Scan for the cell matching the given text and deliver its (x, y) coordinate at center. 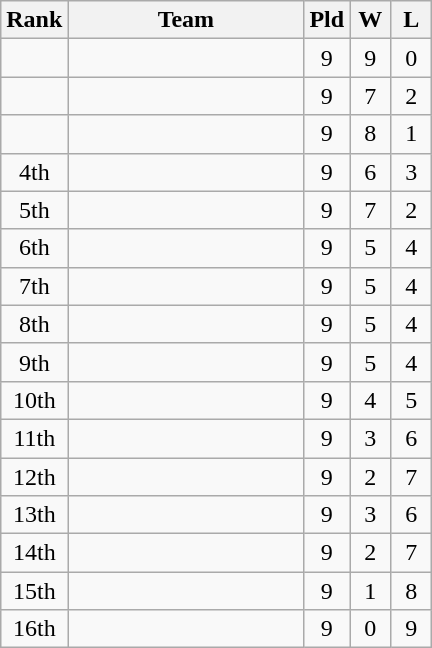
L (412, 20)
14th (34, 553)
16th (34, 629)
4th (34, 172)
Rank (34, 20)
11th (34, 438)
15th (34, 591)
7th (34, 286)
13th (34, 515)
W (370, 20)
Pld (327, 20)
9th (34, 362)
12th (34, 477)
8th (34, 324)
Team (186, 20)
10th (34, 400)
5th (34, 210)
6th (34, 248)
